From the cell containing the given text, extract its center point as (x, y) coordinate. 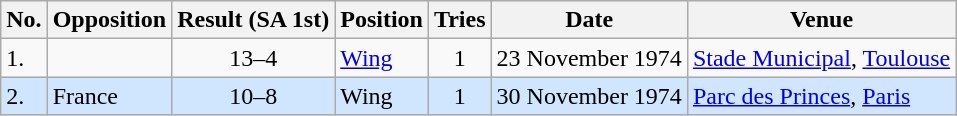
Stade Municipal, Toulouse (821, 58)
23 November 1974 (589, 58)
Parc des Princes, Paris (821, 96)
Date (589, 20)
30 November 1974 (589, 96)
2. (24, 96)
Venue (821, 20)
1. (24, 58)
France (109, 96)
Opposition (109, 20)
Result (SA 1st) (254, 20)
No. (24, 20)
Position (382, 20)
13–4 (254, 58)
10–8 (254, 96)
Tries (460, 20)
